From the cell containing the given text, extract its center point as (x, y) coordinate. 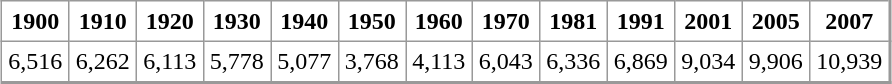
4,113 (440, 62)
1981 (574, 21)
6,336 (574, 62)
1960 (440, 21)
1940 (304, 21)
9,906 (776, 62)
2005 (776, 21)
1950 (372, 21)
6,262 (103, 62)
9,034 (709, 62)
6,113 (170, 62)
5,778 (237, 62)
1920 (170, 21)
1991 (641, 21)
6,043 (506, 62)
2001 (709, 21)
6,869 (641, 62)
5,077 (304, 62)
1970 (506, 21)
10,939 (850, 62)
3,768 (372, 62)
2007 (850, 21)
1910 (103, 21)
1930 (237, 21)
6,516 (35, 62)
1900 (35, 21)
